Detect which cell encompasses the target text, then output its (x, y) center coordinate. 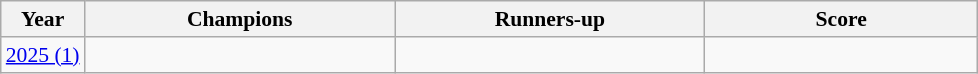
Runners-up (550, 19)
Year (43, 19)
Champions (240, 19)
Score (842, 19)
2025 (1) (43, 55)
